Return the [X, Y] coordinate for the center point of the cell that contains the specified text.  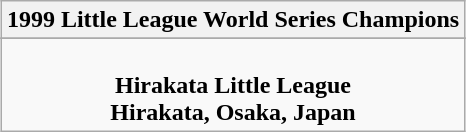
Hirakata Little LeagueHirakata, Osaka, Japan [232, 85]
1999 Little League World Series Champions [232, 20]
